Determine the [X, Y] coordinate at the center of the cell enclosing the given text.  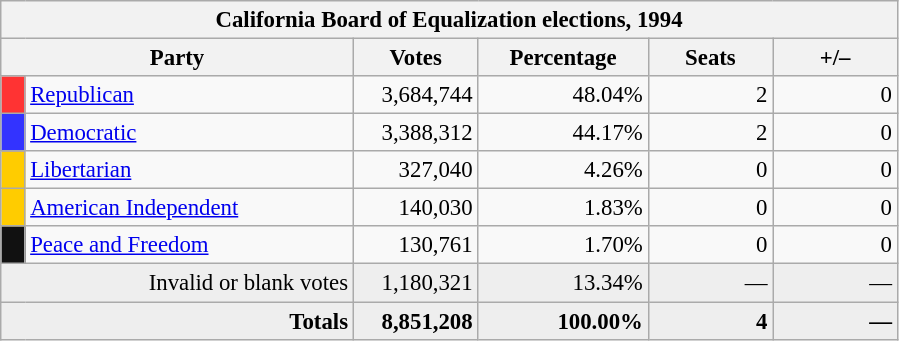
3,684,744 [416, 95]
Seats [710, 58]
1.70% [563, 245]
100.00% [563, 321]
Party [178, 58]
130,761 [416, 245]
American Independent [189, 208]
Democratic [189, 133]
Republican [189, 95]
Percentage [563, 58]
13.34% [563, 283]
4 [710, 321]
1.83% [563, 208]
Totals [178, 321]
California Board of Equalization elections, 1994 [450, 20]
44.17% [563, 133]
Votes [416, 58]
327,040 [416, 170]
+/– [836, 58]
140,030 [416, 208]
8,851,208 [416, 321]
Invalid or blank votes [178, 283]
4.26% [563, 170]
3,388,312 [416, 133]
Peace and Freedom [189, 245]
Libertarian [189, 170]
1,180,321 [416, 283]
48.04% [563, 95]
